Return the [X, Y] coordinate for the center point of the cell that contains the specified text.  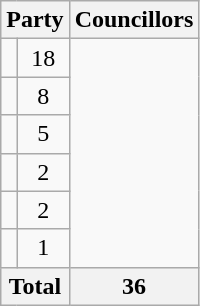
1 [43, 248]
Party [35, 20]
Councillors [134, 20]
18 [43, 58]
Total [35, 286]
36 [134, 286]
8 [43, 96]
5 [43, 134]
